Return [X, Y] of the center of cell containing provided text 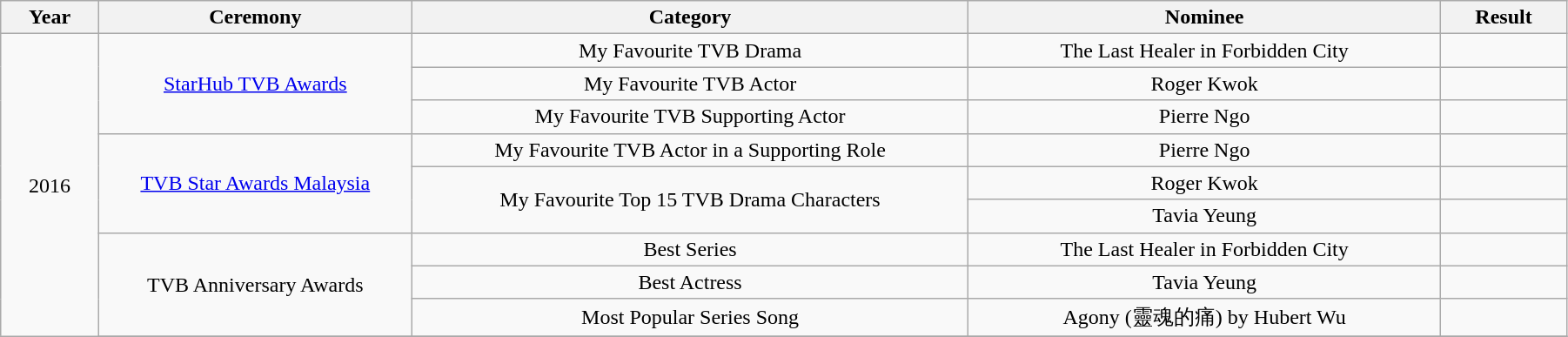
Category [689, 17]
Result [1504, 17]
My Favourite TVB Drama [689, 51]
My Favourite TVB Actor [689, 84]
TVB Star Awards Malaysia [255, 183]
Best Actress [689, 282]
TVB Anniversary Awards [255, 284]
Agony (靈魂的痛) by Hubert Wu [1204, 317]
Most Popular Series Song [689, 317]
My Favourite Top 15 TVB Drama Characters [689, 199]
2016 [50, 185]
StarHub TVB Awards [255, 84]
Year [50, 17]
My Favourite TVB Actor in a Supporting Role [689, 150]
Best Series [689, 249]
My Favourite TVB Supporting Actor [689, 117]
Nominee [1204, 17]
Ceremony [255, 17]
